Determine the (x, y) coordinate at the center of the cell enclosing the given text.  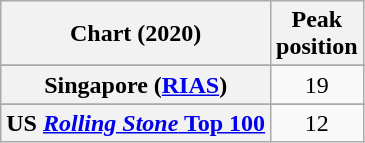
12 (317, 123)
Singapore (RIAS) (136, 85)
19 (317, 85)
US Rolling Stone Top 100 (136, 123)
Peakposition (317, 34)
Chart (2020) (136, 34)
